Return [x, y] of the center of cell containing provided text 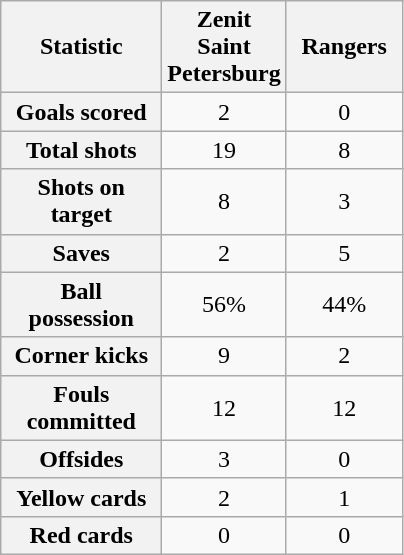
56% [224, 304]
Total shots [82, 150]
Ball possession [82, 304]
Red cards [82, 535]
Rangers [344, 47]
Goals scored [82, 112]
Fouls committed [82, 408]
44% [344, 304]
Zenit Saint Petersburg [224, 47]
Corner kicks [82, 356]
Shots on target [82, 202]
Yellow cards [82, 497]
1 [344, 497]
Statistic [82, 47]
5 [344, 253]
9 [224, 356]
19 [224, 150]
Offsides [82, 459]
Saves [82, 253]
